For the text-containing cell, return its midpoint in [X, Y] coordinate format. 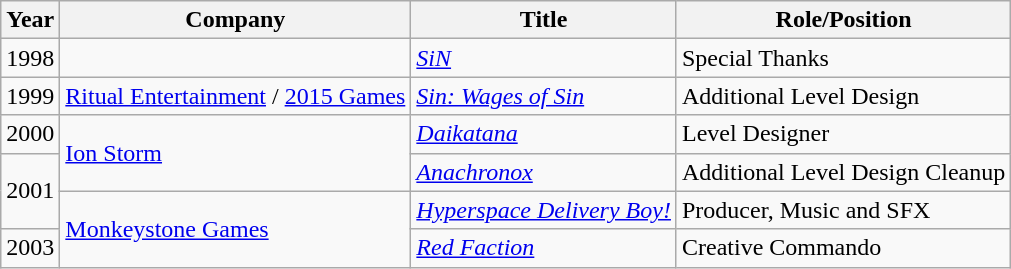
Role/Position [843, 20]
Level Designer [843, 134]
Ion Storm [236, 153]
SiN [544, 58]
Additional Level Design [843, 96]
Red Faction [544, 248]
Ritual Entertainment / 2015 Games [236, 96]
Producer, Music and SFX [843, 210]
Creative Commando [843, 248]
Sin: Wages of Sin [544, 96]
Anachronox [544, 172]
Daikatana [544, 134]
2000 [30, 134]
2003 [30, 248]
Year [30, 20]
Special Thanks [843, 58]
Monkeystone Games [236, 229]
Additional Level Design Cleanup [843, 172]
Company [236, 20]
2001 [30, 191]
Hyperspace Delivery Boy! [544, 210]
1998 [30, 58]
Title [544, 20]
1999 [30, 96]
